For the text-containing cell, return its midpoint in (X, Y) coordinate format. 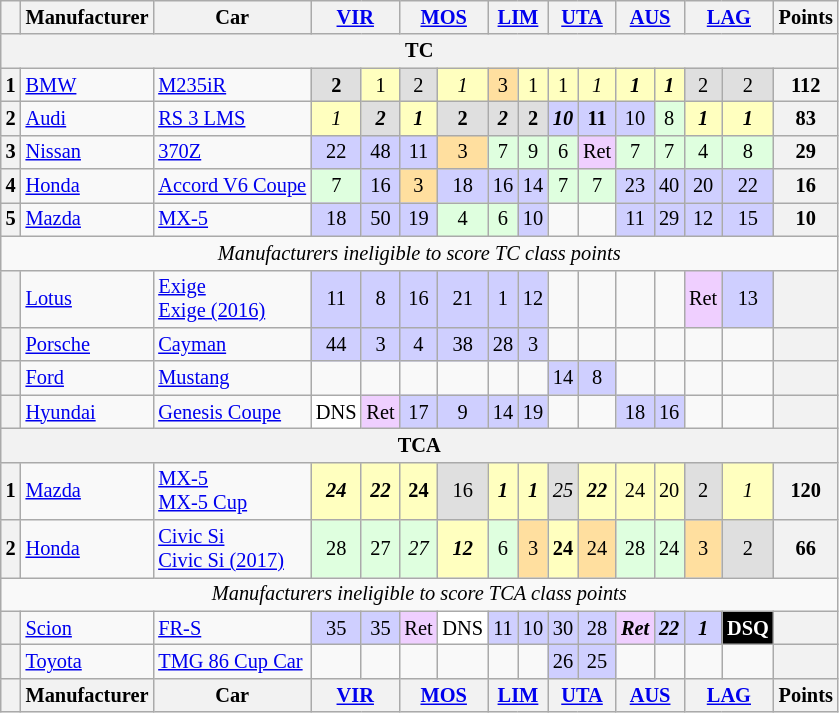
Manufacturers ineligible to score TCA class points (420, 594)
Mustang (232, 378)
BMW (88, 85)
21 (462, 299)
50 (380, 219)
Accord V6 Coupe (232, 186)
M235iR (232, 85)
Hyundai (88, 412)
38 (462, 344)
Lotus (88, 299)
Audi (88, 118)
MX-5 (232, 219)
66 (806, 549)
TMG 86 Cup Car (232, 661)
120 (806, 491)
83 (806, 118)
17 (418, 412)
Cayman (232, 344)
Porsche (88, 344)
Nissan (88, 152)
5 (11, 219)
ExigeExige (2016) (232, 299)
Civic SiCivic Si (2017) (232, 549)
Scion (88, 628)
DSQ (748, 628)
48 (380, 152)
TC (420, 51)
30 (563, 628)
MX-5MX-5 Cup (232, 491)
Ford (88, 378)
112 (806, 85)
Manufacturers ineligible to score TC class points (420, 253)
TCA (420, 445)
13 (748, 299)
26 (563, 661)
RS 3 LMS (232, 118)
370Z (232, 152)
15 (748, 219)
40 (669, 186)
23 (635, 186)
Toyota (88, 661)
Genesis Coupe (232, 412)
FR-S (232, 628)
44 (336, 344)
